Output the [X, Y] coordinate of the center of the cell containing the given text.  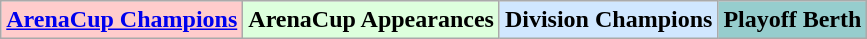
Playoff Berth [792, 20]
ArenaCup Champions [122, 20]
Division Champions [608, 20]
ArenaCup Appearances [372, 20]
